Output the (x, y) coordinate of the center of the cell containing the given text.  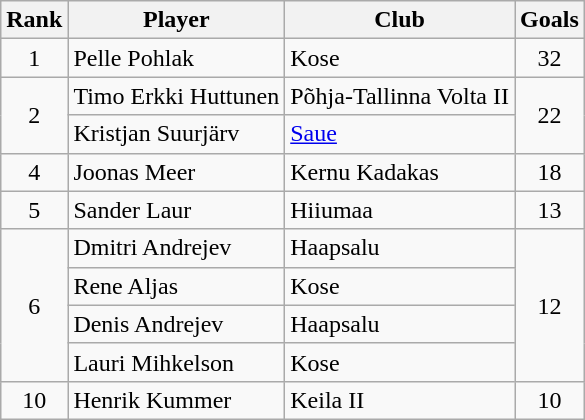
12 (550, 305)
18 (550, 172)
Hiiumaa (400, 210)
Lauri Mihkelson (176, 362)
Dmitri Andrejev (176, 248)
Club (400, 20)
Timo Erkki Huttunen (176, 96)
Sander Laur (176, 210)
Joonas Meer (176, 172)
Henrik Kummer (176, 400)
32 (550, 58)
Pelle Pohlak (176, 58)
Rank (34, 20)
Saue (400, 134)
6 (34, 305)
Goals (550, 20)
Denis Andrejev (176, 324)
13 (550, 210)
1 (34, 58)
2 (34, 115)
Põhja-Tallinna Volta II (400, 96)
Kristjan Suurjärv (176, 134)
5 (34, 210)
Kernu Kadakas (400, 172)
22 (550, 115)
Player (176, 20)
Keila II (400, 400)
Rene Aljas (176, 286)
4 (34, 172)
